Locate the cell with the specified text and output its [x, y] center coordinate. 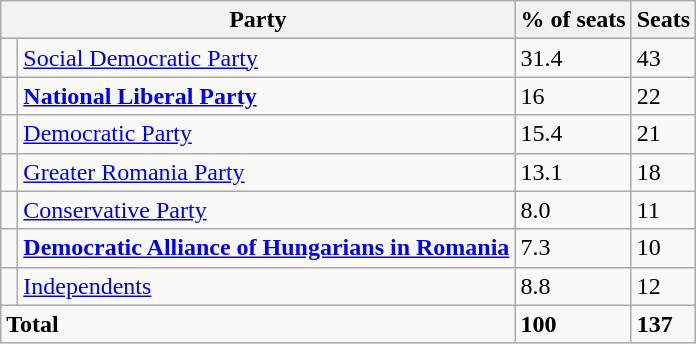
Greater Romania Party [266, 172]
22 [663, 96]
Conservative Party [266, 210]
Democratic Party [266, 134]
National Liberal Party [266, 96]
21 [663, 134]
18 [663, 172]
12 [663, 286]
Independents [266, 286]
8.0 [573, 210]
31.4 [573, 58]
11 [663, 210]
Democratic Alliance of Hungarians in Romania [266, 248]
Seats [663, 20]
43 [663, 58]
13.1 [573, 172]
% of seats [573, 20]
8.8 [573, 286]
10 [663, 248]
137 [663, 324]
100 [573, 324]
Total [258, 324]
Party [258, 20]
16 [573, 96]
7.3 [573, 248]
15.4 [573, 134]
Social Democratic Party [266, 58]
